Scan for the cell matching the given text and deliver its [X, Y] coordinate at center. 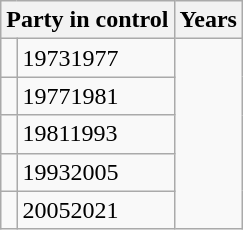
19932005 [96, 172]
19731977 [96, 58]
20052021 [96, 210]
19771981 [96, 96]
Years [208, 20]
Party in control [88, 20]
19811993 [96, 134]
